Provide the (x, y) coordinate of the cell's center where the given text is located.  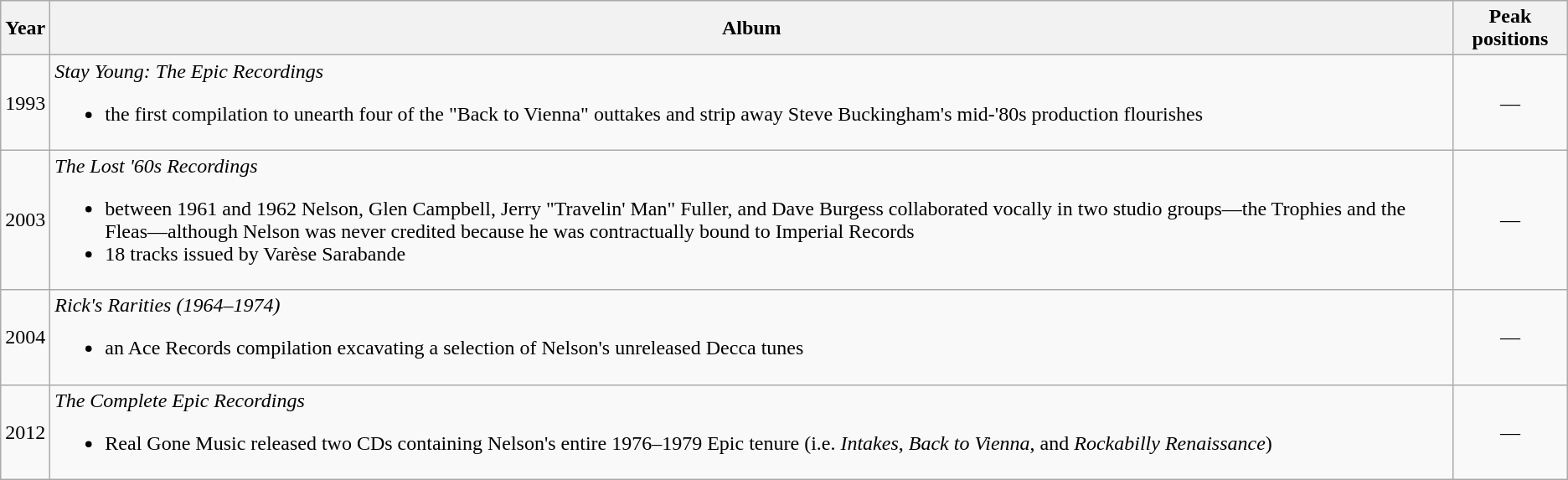
2004 (25, 337)
2003 (25, 219)
2012 (25, 432)
Peak positions (1511, 28)
1993 (25, 102)
Year (25, 28)
Rick's Rarities (1964–1974)an Ace Records compilation excavating a selection of Nelson's unreleased Decca tunes (752, 337)
Album (752, 28)
